Pinpoint the cell where the given text exists, returning its [X, Y] midpoint coordinate. 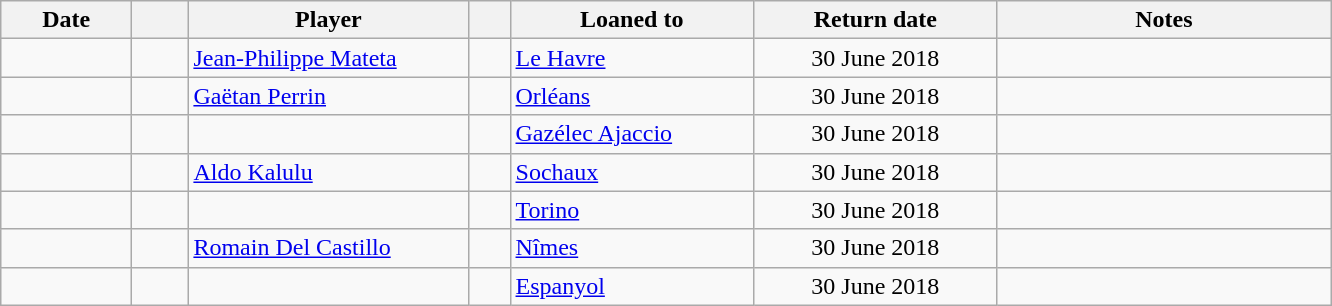
Torino [632, 210]
Le Havre [632, 58]
Romain Del Castillo [328, 248]
Loaned to [632, 20]
Return date [876, 20]
Sochaux [632, 172]
Notes [1164, 20]
Gaëtan Perrin [328, 96]
Espanyol [632, 286]
Jean-Philippe Mateta [328, 58]
Aldo Kalulu [328, 172]
Nîmes [632, 248]
Date [66, 20]
Gazélec Ajaccio [632, 134]
Player [328, 20]
Orléans [632, 96]
